From the cell containing the given text, extract its center point as [X, Y] coordinate. 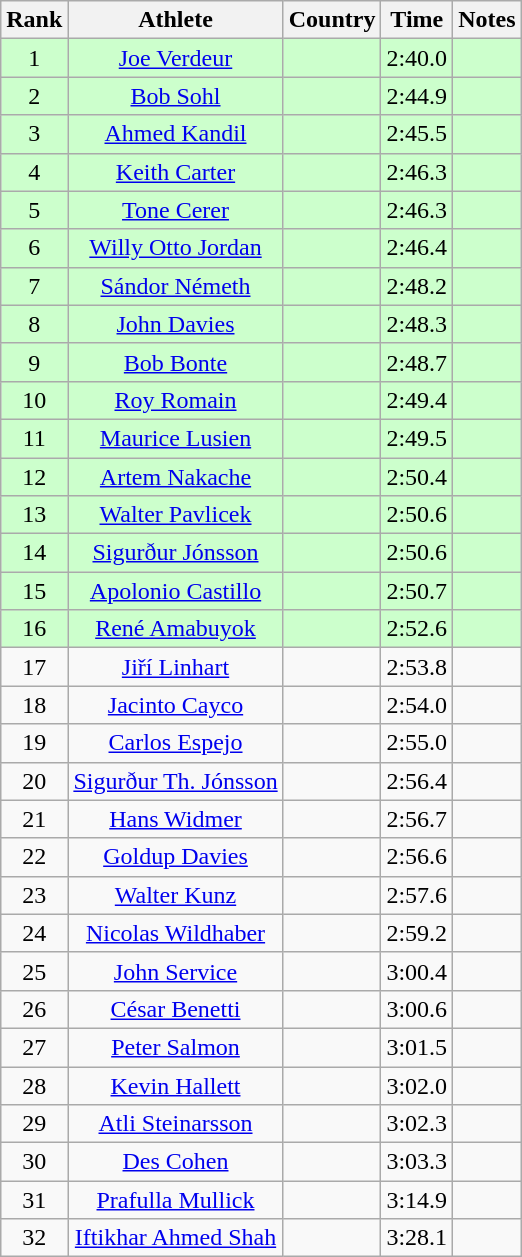
2:50.4 [417, 477]
Country [332, 20]
Goldup Davies [176, 857]
28 [34, 1085]
24 [34, 933]
2:49.5 [417, 438]
2:54.0 [417, 705]
2:48.2 [417, 286]
3:28.1 [417, 1238]
2:45.5 [417, 134]
2:48.7 [417, 362]
César Benetti [176, 1009]
2:52.6 [417, 629]
13 [34, 515]
27 [34, 1047]
2 [34, 96]
John Davies [176, 324]
Artem Nakache [176, 477]
30 [34, 1162]
23 [34, 895]
Nicolas Wildhaber [176, 933]
Bob Sohl [176, 96]
1 [34, 58]
10 [34, 400]
3:14.9 [417, 1200]
Keith Carter [176, 172]
Sándor Németh [176, 286]
Prafulla Mullick [176, 1200]
2:40.0 [417, 58]
3:02.0 [417, 1085]
2:44.9 [417, 96]
14 [34, 553]
6 [34, 248]
2:56.4 [417, 781]
22 [34, 857]
Hans Widmer [176, 819]
2:53.8 [417, 667]
Jacinto Cayco [176, 705]
2:56.6 [417, 857]
2:56.7 [417, 819]
Des Cohen [176, 1162]
Time [417, 20]
5 [34, 210]
Notes [487, 20]
Joe Verdeur [176, 58]
Walter Kunz [176, 895]
16 [34, 629]
26 [34, 1009]
32 [34, 1238]
15 [34, 591]
12 [34, 477]
2:55.0 [417, 743]
Athlete [176, 20]
Bob Bonte [176, 362]
25 [34, 971]
2:48.3 [417, 324]
Sigurður Th. Jónsson [176, 781]
2:57.6 [417, 895]
18 [34, 705]
John Service [176, 971]
7 [34, 286]
3:01.5 [417, 1047]
Iftikhar Ahmed Shah [176, 1238]
4 [34, 172]
3 [34, 134]
8 [34, 324]
René Amabuyok [176, 629]
3:00.4 [417, 971]
Roy Romain [176, 400]
Kevin Hallett [176, 1085]
Sigurður Jónsson [176, 553]
2:50.7 [417, 591]
3:03.3 [417, 1162]
Willy Otto Jordan [176, 248]
Peter Salmon [176, 1047]
21 [34, 819]
11 [34, 438]
3:02.3 [417, 1124]
2:49.4 [417, 400]
Rank [34, 20]
20 [34, 781]
Tone Cerer [176, 210]
3:00.6 [417, 1009]
29 [34, 1124]
Maurice Lusien [176, 438]
2:46.4 [417, 248]
Carlos Espejo [176, 743]
2:59.2 [417, 933]
17 [34, 667]
19 [34, 743]
9 [34, 362]
Apolonio Castillo [176, 591]
Ahmed Kandil [176, 134]
31 [34, 1200]
Atli Steinarsson [176, 1124]
Jiří Linhart [176, 667]
Walter Pavlicek [176, 515]
